Extract the [X, Y] coordinate from the center of the cell holding the provided text.  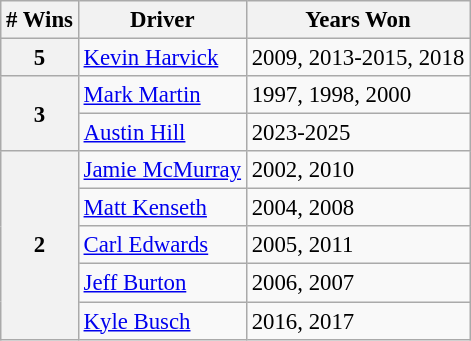
3 [40, 114]
2004, 2008 [358, 208]
2009, 2013-2015, 2018 [358, 58]
Years Won [358, 20]
Mark Martin [162, 95]
Carl Edwards [162, 245]
2005, 2011 [358, 245]
2016, 2017 [358, 321]
Kyle Busch [162, 321]
# Wins [40, 20]
1997, 1998, 2000 [358, 95]
Jamie McMurray [162, 170]
Kevin Harvick [162, 58]
2006, 2007 [358, 283]
Jeff Burton [162, 283]
Matt Kenseth [162, 208]
5 [40, 58]
Austin Hill [162, 133]
Driver [162, 20]
2002, 2010 [358, 170]
2023-2025 [358, 133]
2 [40, 245]
